Identify which cell holds the provided text, then report its [x, y] central coordinate. 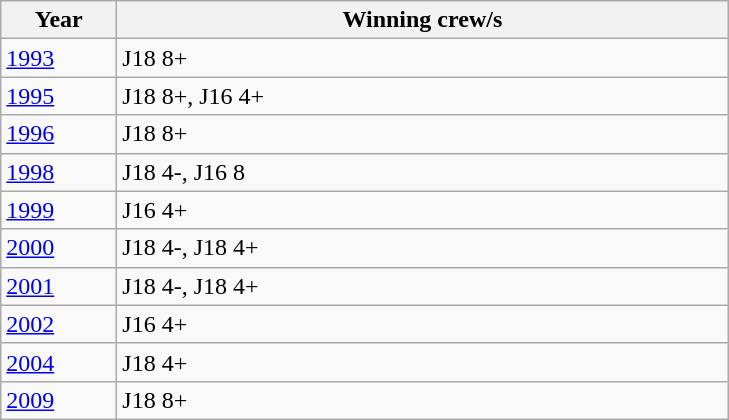
J18 4+ [422, 362]
1996 [59, 134]
2009 [59, 400]
Year [59, 20]
Winning crew/s [422, 20]
1995 [59, 96]
J18 4-, J16 8 [422, 172]
2002 [59, 324]
1998 [59, 172]
1993 [59, 58]
2000 [59, 248]
J18 8+, J16 4+ [422, 96]
1999 [59, 210]
2004 [59, 362]
2001 [59, 286]
